Identify which cell holds the provided text, then report its (x, y) central coordinate. 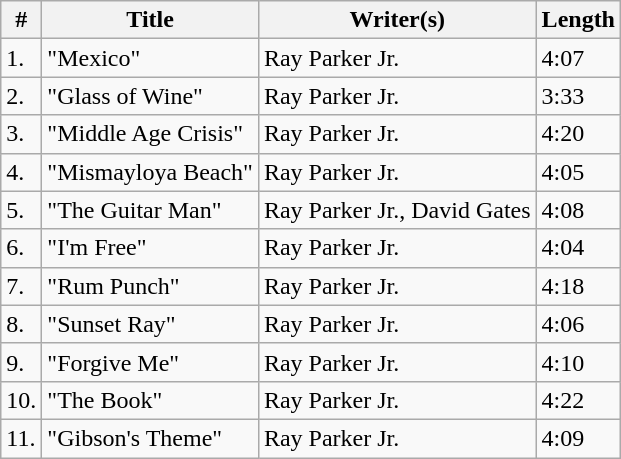
4. (22, 172)
4:05 (578, 172)
"Middle Age Crisis" (150, 134)
"Mexico" (150, 58)
4:22 (578, 400)
1. (22, 58)
Title (150, 20)
11. (22, 438)
2. (22, 96)
Writer(s) (397, 20)
4:18 (578, 286)
"The Guitar Man" (150, 210)
3:33 (578, 96)
6. (22, 248)
# (22, 20)
4:07 (578, 58)
"The Book" (150, 400)
4:10 (578, 362)
7. (22, 286)
"Forgive Me" (150, 362)
Length (578, 20)
"Mismayloya Beach" (150, 172)
4:08 (578, 210)
Ray Parker Jr., David Gates (397, 210)
4:04 (578, 248)
10. (22, 400)
"Sunset Ray" (150, 324)
"Glass of Wine" (150, 96)
5. (22, 210)
"Gibson's Theme" (150, 438)
3. (22, 134)
"Rum Punch" (150, 286)
9. (22, 362)
4:09 (578, 438)
4:20 (578, 134)
4:06 (578, 324)
"I'm Free" (150, 248)
8. (22, 324)
